Determine the [X, Y] coordinate at the center of the cell enclosing the given text.  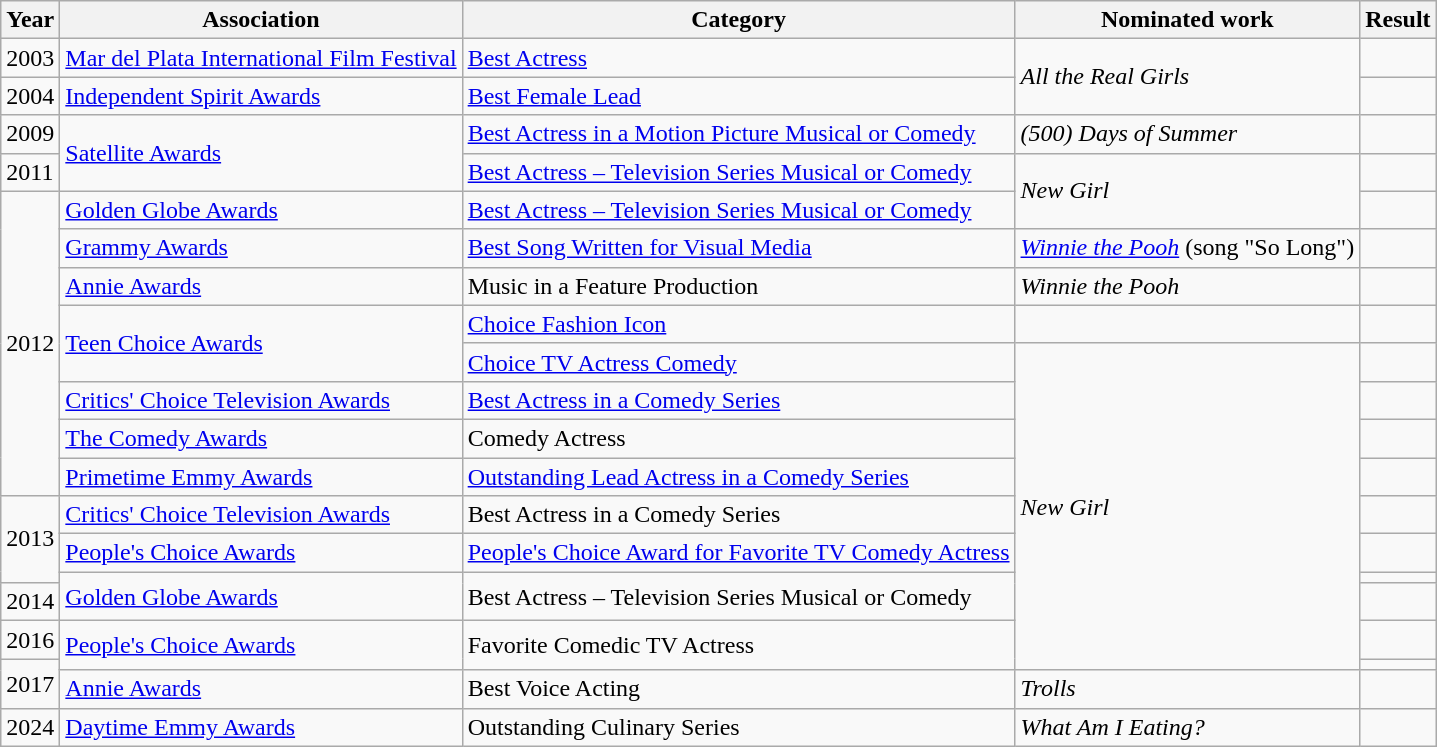
2024 [30, 727]
2003 [30, 58]
The Comedy Awards [261, 438]
Teen Choice Awards [261, 343]
Favorite Comedic TV Actress [738, 646]
2011 [30, 172]
Comedy Actress [738, 438]
Mar del Plata International Film Festival [261, 58]
Outstanding Lead Actress in a Comedy Series [738, 477]
Daytime Emmy Awards [261, 727]
Result [1398, 20]
2009 [30, 134]
Outstanding Culinary Series [738, 727]
2017 [30, 684]
Best Actress [738, 58]
(500) Days of Summer [1188, 134]
Trolls [1188, 689]
Winnie the Pooh (song "So Long") [1188, 248]
Nominated work [1188, 20]
Choice TV Actress Comedy [738, 362]
Best Song Written for Visual Media [738, 248]
Primetime Emmy Awards [261, 477]
Association [261, 20]
Satellite Awards [261, 153]
People's Choice Award for Favorite TV Comedy Actress [738, 553]
Choice Fashion Icon [738, 324]
2004 [30, 96]
What Am I Eating? [1188, 727]
Year [30, 20]
2014 [30, 602]
2013 [30, 540]
Winnie the Pooh [1188, 286]
Independent Spirit Awards [261, 96]
All the Real Girls [1188, 77]
Best Female Lead [738, 96]
Best Voice Acting [738, 689]
2012 [30, 343]
Best Actress in a Motion Picture Musical or Comedy [738, 134]
Category [738, 20]
2016 [30, 640]
Grammy Awards [261, 248]
Music in a Feature Production [738, 286]
